Pinpoint the cell where the given text exists, returning its [x, y] midpoint coordinate. 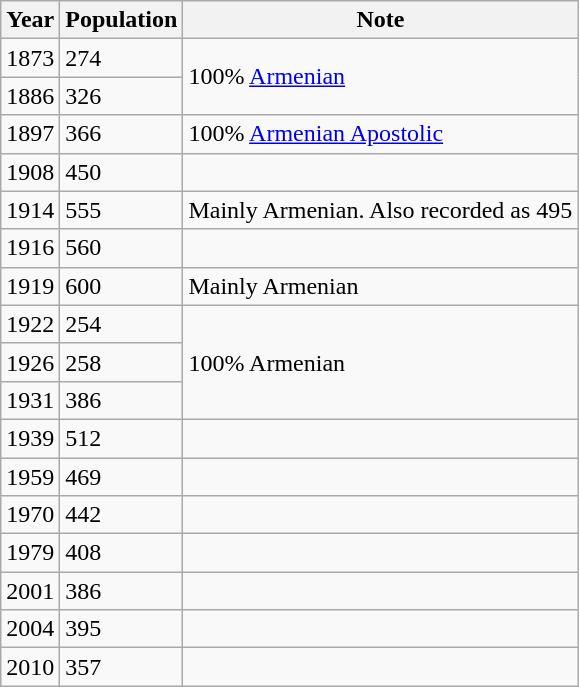
1939 [30, 438]
555 [122, 210]
600 [122, 286]
274 [122, 58]
1919 [30, 286]
357 [122, 667]
469 [122, 477]
254 [122, 324]
512 [122, 438]
1931 [30, 400]
100% Armenian Apostolic [380, 134]
450 [122, 172]
1922 [30, 324]
560 [122, 248]
1897 [30, 134]
1970 [30, 515]
366 [122, 134]
326 [122, 96]
408 [122, 553]
1959 [30, 477]
2010 [30, 667]
2004 [30, 629]
2001 [30, 591]
Mainly Armenian. Also recorded as 495 [380, 210]
Year [30, 20]
1886 [30, 96]
1926 [30, 362]
1916 [30, 248]
395 [122, 629]
Note [380, 20]
1914 [30, 210]
1908 [30, 172]
1979 [30, 553]
Mainly Armenian [380, 286]
Population [122, 20]
442 [122, 515]
1873 [30, 58]
258 [122, 362]
